Provide the [X, Y] coordinate of the cell's center where the given text is located.  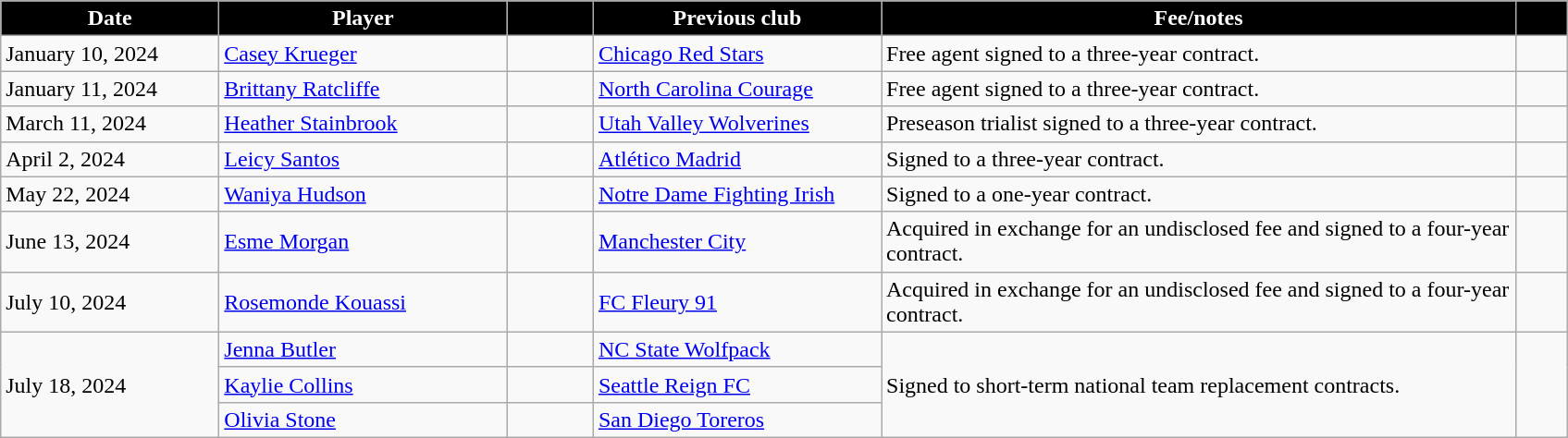
July 10, 2024 [110, 301]
Brittany Ratcliffe [363, 89]
Heather Stainbrook [363, 124]
Jenna Butler [363, 349]
Kaylie Collins [363, 384]
Player [363, 18]
Olivia Stone [363, 420]
April 2, 2024 [110, 159]
Casey Krueger [363, 54]
Waniya Hudson [363, 194]
July 18, 2024 [110, 384]
Manchester City [736, 242]
Rosemonde Kouassi [363, 301]
March 11, 2024 [110, 124]
Signed to a one-year contract. [1198, 194]
North Carolina Courage [736, 89]
Previous club [736, 18]
Utah Valley Wolverines [736, 124]
Signed to a three-year contract. [1198, 159]
FC Fleury 91 [736, 301]
San Diego Toreros [736, 420]
Esme Morgan [363, 242]
June 13, 2024 [110, 242]
Chicago Red Stars [736, 54]
Signed to short-term national team replacement contracts. [1198, 384]
May 22, 2024 [110, 194]
Leicy Santos [363, 159]
Preseason trialist signed to a three-year contract. [1198, 124]
Atlético Madrid [736, 159]
NC State Wolfpack [736, 349]
Seattle Reign FC [736, 384]
January 11, 2024 [110, 89]
January 10, 2024 [110, 54]
Fee/notes [1198, 18]
Date [110, 18]
Notre Dame Fighting Irish [736, 194]
